Determine the (x, y) coordinate at the center of the cell enclosing the given text.  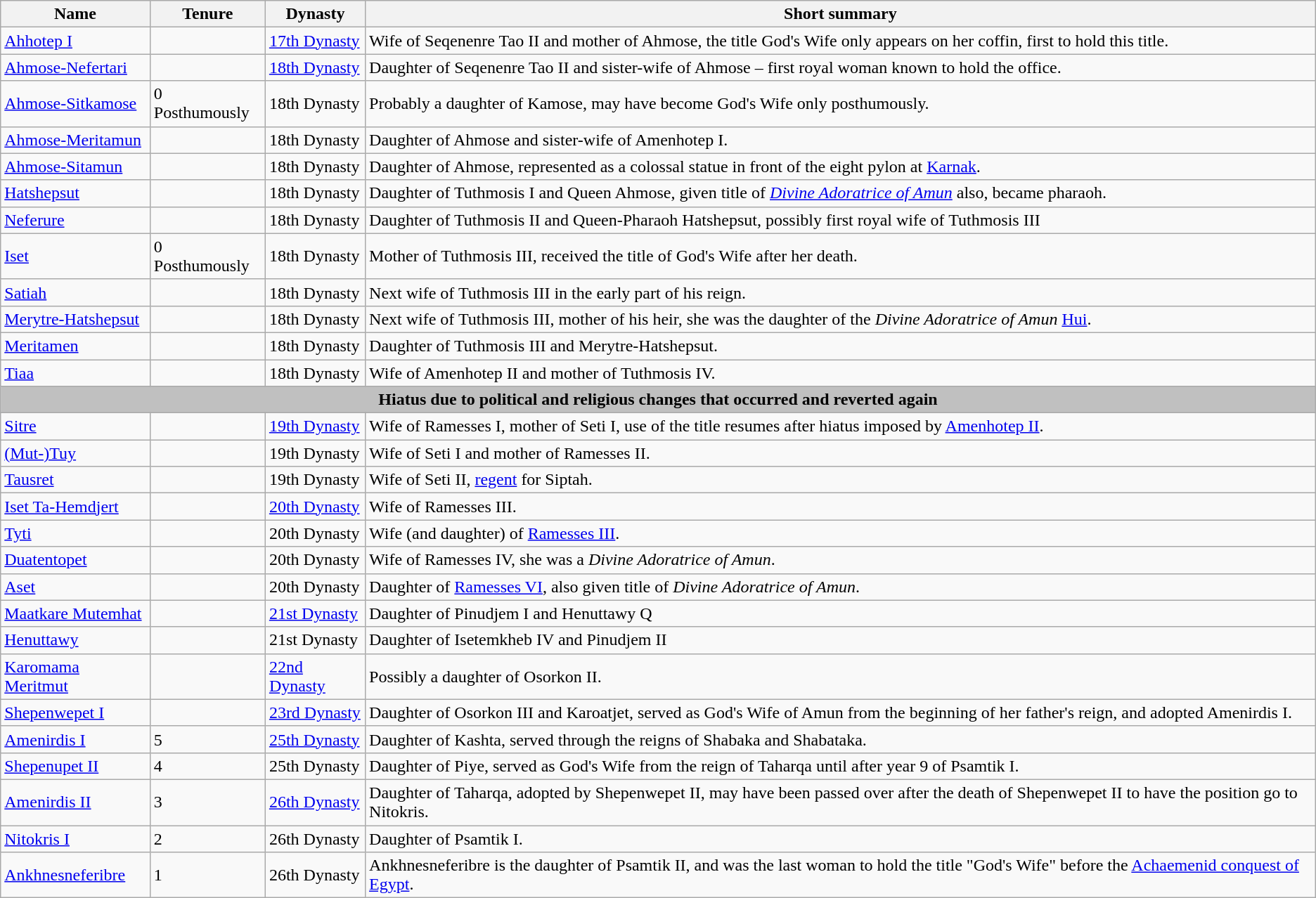
Wife of Seti I and mother of Ramesses II. (841, 453)
Tausret (76, 480)
Mother of Tuthmosis III, received the title of God's Wife after her death. (841, 256)
Ahmose-Meritamun (76, 140)
5 (207, 739)
Wife of Seqenenre Tao II and mother of Ahmose, the title God's Wife only appears on her coffin, first to hold this title. (841, 41)
Wife of Ramesses III. (841, 507)
Ankhnesneferibre (76, 876)
Sitre (76, 427)
Shepenupet II (76, 766)
Dynasty (315, 14)
Tenure (207, 14)
Probably a daughter of Kamose, may have become God's Wife only posthumously. (841, 104)
Wife of Amenhotep II and mother of Tuthmosis IV. (841, 373)
Daughter of Isetemkheb IV and Pinudjem II (841, 640)
Daughter of Tuthmosis III and Merytre-Hatshepsut. (841, 346)
Daughter of Pinudjem I and Henuttawy Q (841, 613)
1 (207, 876)
Karomama Meritmut (76, 676)
Daughter of Osorkon III and Karoatjet, served as God's Wife of Amun from the beginning of her father's reign, and adopted Amenirdis I. (841, 712)
Daughter of Psamtik I. (841, 838)
Short summary (841, 14)
Daughter of Taharqa, adopted by Shepenwepet II, may have been passed over after the death of Shepenwepet II to have the position go to Nitokris. (841, 802)
4 (207, 766)
Next wife of Tuthmosis III in the early part of his reign. (841, 292)
3 (207, 802)
Ahmose-Sitkamose (76, 104)
Daughter of Kashta, served through the reigns of Shabaka and Shabataka. (841, 739)
Ahhotep I (76, 41)
Maatkare Mutemhat (76, 613)
Hatshepsut (76, 193)
Wife of Ramesses I, mother of Seti I, use of the title resumes after hiatus imposed by Amenhotep II. (841, 427)
Daughter of Piye, served as God's Wife from the reign of Taharqa until after year 9 of Psamtik I. (841, 766)
Possibly a daughter of Osorkon II. (841, 676)
Nitokris I (76, 838)
Wife of Ramesses IV, she was a Divine Adoratrice of Amun. (841, 560)
Amenirdis II (76, 802)
Wife of Seti II, regent for Siptah. (841, 480)
Next wife of Tuthmosis III, mother of his heir, she was the daughter of the Divine Adoratrice of Amun Hui. (841, 319)
22nd Dynasty (315, 676)
Shepenwepet I (76, 712)
Daughter of Ahmose, represented as a colossal statue in front of the eight pylon at Karnak. (841, 167)
17th Dynasty (315, 41)
Iset Ta-Hemdjert (76, 507)
Daughter of Ahmose and sister-wife of Amenhotep I. (841, 140)
Duatentopet (76, 560)
Merytre-Hatshepsut (76, 319)
23rd Dynasty (315, 712)
Hiatus due to political and religious changes that occurred and reverted again (658, 400)
Henuttawy (76, 640)
Neferure (76, 220)
2 (207, 838)
Name (76, 14)
Daughter of Ramesses VI, also given title of Divine Adoratrice of Amun. (841, 587)
Iset (76, 256)
Daughter of Tuthmosis II and Queen-Pharaoh Hatshepsut, possibly first royal wife of Tuthmosis III (841, 220)
Aset (76, 587)
Wife (and daughter) of Ramesses III. (841, 533)
Meritamen (76, 346)
Ahmose-Sitamun (76, 167)
Satiah (76, 292)
Amenirdis I (76, 739)
Tiaa (76, 373)
(Mut-)Tuy (76, 453)
Daughter of Tuthmosis I and Queen Ahmose, given title of Divine Adoratrice of Amun also, became pharaoh. (841, 193)
Tyti (76, 533)
Daughter of Seqenenre Tao II and sister-wife of Ahmose – first royal woman known to hold the office. (841, 67)
Ankhnesneferibre is the daughter of Psamtik II, and was the last woman to hold the title "God's Wife" before the Achaemenid conquest of Egypt. (841, 876)
Ahmose-Nefertari (76, 67)
